Determine the (x, y) coordinate at the center of the cell enclosing the given text.  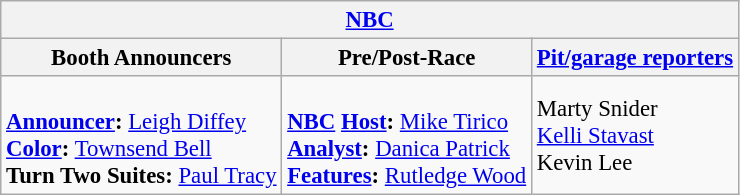
Pit/garage reporters (634, 58)
NBC (370, 20)
Booth Announcers (142, 58)
NBC Host: Mike Tirico Analyst: Danica Patrick Features: Rutledge Wood (407, 136)
Marty SniderKelli StavastKevin Lee (634, 136)
Pre/Post-Race (407, 58)
Announcer: Leigh Diffey Color: Townsend Bell Turn Two Suites: Paul Tracy (142, 136)
